For the text-containing cell, return its midpoint in (X, Y) coordinate format. 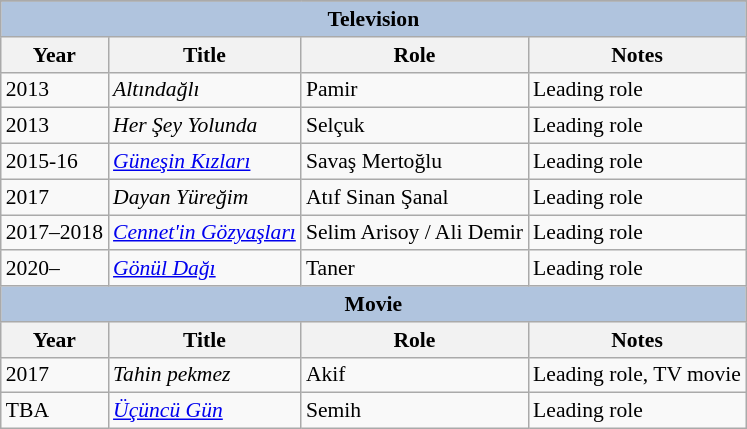
Cennet'in Gözyaşları (204, 233)
Semih (414, 411)
Atıf Sinan Şanal (414, 197)
Her Şey Yolunda (204, 126)
Television (374, 19)
Dayan Yüreğim (204, 197)
Selçuk (414, 126)
Akif (414, 375)
Taner (414, 269)
Üçüncü Gün (204, 411)
Güneşin Kızları (204, 162)
TBA (54, 411)
Altındağlı (204, 90)
Leading role, TV movie (637, 375)
2015-16 (54, 162)
Selim Arisoy / Ali Demir (414, 233)
2017–2018 (54, 233)
Gönül Dağı (204, 269)
Pamir (414, 90)
Savaş Mertoğlu (414, 162)
Tahin pekmez (204, 375)
2020– (54, 269)
Movie (374, 304)
